Provide the [X, Y] coordinate of the cell's center where the given text is located.  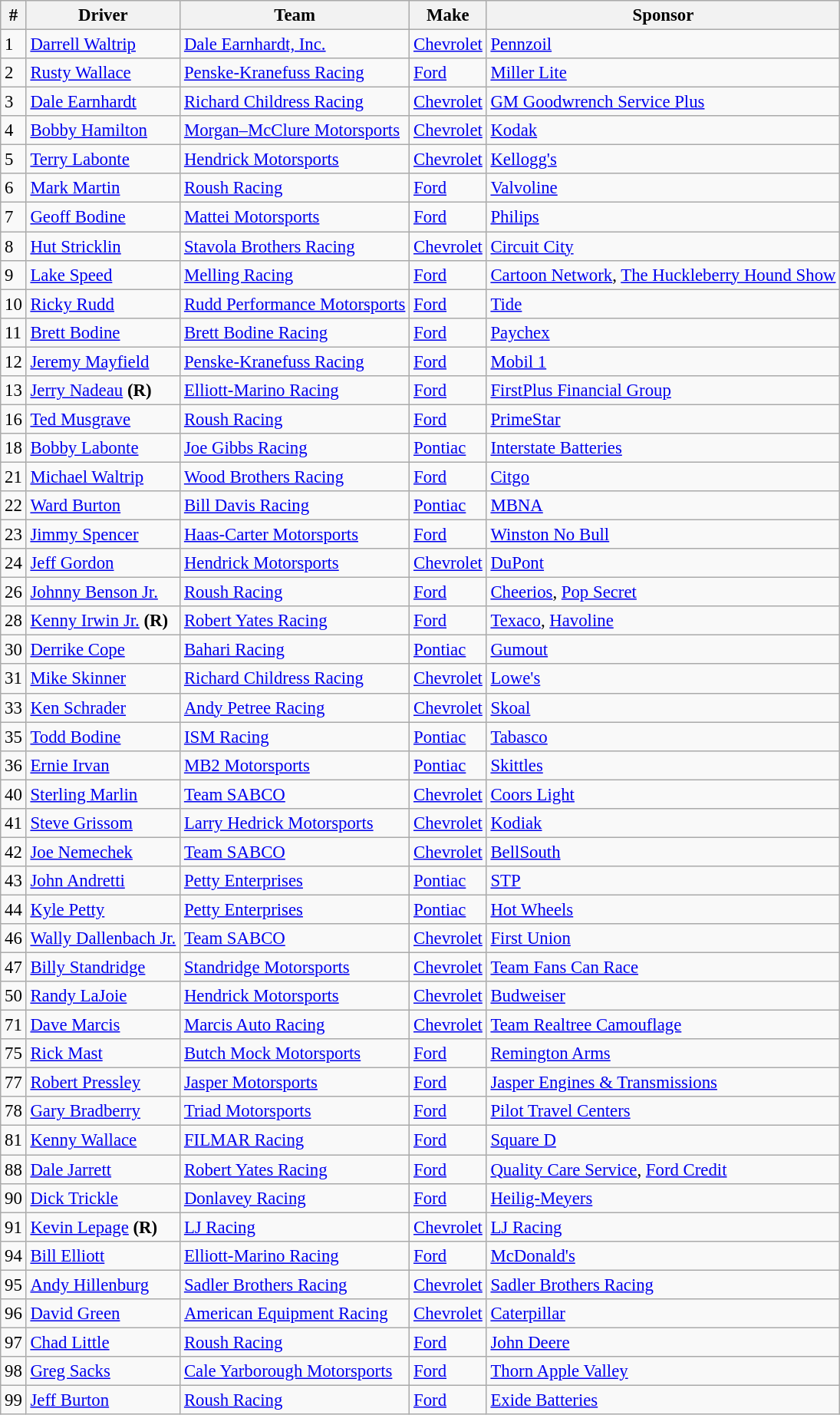
Square D [663, 1140]
Geoff Bodine [103, 217]
David Green [103, 1314]
Interstate Batteries [663, 448]
Jimmy Spencer [103, 535]
13 [14, 391]
McDonald's [663, 1255]
28 [14, 621]
8 [14, 246]
Larry Hedrick Motorsports [295, 823]
Remington Arms [663, 1054]
Tide [663, 304]
Mattei Motorsports [295, 217]
Gary Bradberry [103, 1112]
9 [14, 275]
44 [14, 909]
Jeremy Mayfield [103, 361]
Rudd Performance Motorsports [295, 304]
22 [14, 506]
Morgan–McClure Motorsports [295, 130]
50 [14, 996]
Darrell Waltrip [103, 45]
ISM Racing [295, 737]
Cale Yarborough Motorsports [295, 1371]
43 [14, 881]
Budweiser [663, 996]
Steve Grissom [103, 823]
Stavola Brothers Racing [295, 246]
Cartoon Network, The Huckleberry Hound Show [663, 275]
First Union [663, 938]
GM Goodwrench Service Plus [663, 102]
96 [14, 1314]
Paychex [663, 332]
6 [14, 188]
Butch Mock Motorsports [295, 1054]
Caterpillar [663, 1314]
Triad Motorsports [295, 1112]
Lake Speed [103, 275]
4 [14, 130]
Wood Brothers Racing [295, 477]
91 [14, 1227]
78 [14, 1112]
Skittles [663, 765]
Ted Musgrave [103, 419]
88 [14, 1169]
1 [14, 45]
John Andretti [103, 881]
Greg Sacks [103, 1371]
Marcis Auto Racing [295, 1025]
Thorn Apple Valley [663, 1371]
Jeff Gordon [103, 563]
10 [14, 304]
Andy Petree Racing [295, 707]
31 [14, 679]
Kodak [663, 130]
Robert Pressley [103, 1083]
36 [14, 765]
Dave Marcis [103, 1025]
Johnny Benson Jr. [103, 592]
Exide Batteries [663, 1400]
Miller Lite [663, 73]
Mark Martin [103, 188]
Haas-Carter Motorsports [295, 535]
71 [14, 1025]
BellSouth [663, 852]
2 [14, 73]
12 [14, 361]
11 [14, 332]
5 [14, 160]
Kodiak [663, 823]
Billy Standridge [103, 968]
Andy Hillenburg [103, 1285]
Kyle Petty [103, 909]
Joe Nemechek [103, 852]
Jasper Engines & Transmissions [663, 1083]
FirstPlus Financial Group [663, 391]
Pennzoil [663, 45]
Skoal [663, 707]
FILMAR Racing [295, 1140]
Randy LaJoie [103, 996]
Michael Waltrip [103, 477]
Ken Schrader [103, 707]
Joe Gibbs Racing [295, 448]
Wally Dallenbach Jr. [103, 938]
Kevin Lepage (R) [103, 1227]
90 [14, 1198]
18 [14, 448]
41 [14, 823]
75 [14, 1054]
Brett Bodine Racing [295, 332]
Pilot Travel Centers [663, 1112]
16 [14, 419]
94 [14, 1255]
Coors Light [663, 794]
# [14, 15]
Citgo [663, 477]
95 [14, 1285]
Hut Stricklin [103, 246]
Make [448, 15]
Dale Jarrett [103, 1169]
7 [14, 217]
Winston No Bull [663, 535]
Quality Care Service, Ford Credit [663, 1169]
Jasper Motorsports [295, 1083]
Kenny Irwin Jr. (R) [103, 621]
Kenny Wallace [103, 1140]
47 [14, 968]
21 [14, 477]
Bill Davis Racing [295, 506]
MB2 Motorsports [295, 765]
Ward Burton [103, 506]
Rusty Wallace [103, 73]
98 [14, 1371]
PrimeStar [663, 419]
Philips [663, 217]
Heilig-Meyers [663, 1198]
Bobby Labonte [103, 448]
Brett Bodine [103, 332]
Bobby Hamilton [103, 130]
Mobil 1 [663, 361]
Team Fans Can Race [663, 968]
Derrike Cope [103, 650]
Ricky Rudd [103, 304]
Bill Elliott [103, 1255]
John Deere [663, 1342]
Texaco, Havoline [663, 621]
Kellogg's [663, 160]
Gumout [663, 650]
Valvoline [663, 188]
30 [14, 650]
Chad Little [103, 1342]
42 [14, 852]
81 [14, 1140]
Mike Skinner [103, 679]
40 [14, 794]
Donlavey Racing [295, 1198]
Dick Trickle [103, 1198]
Terry Labonte [103, 160]
23 [14, 535]
Todd Bodine [103, 737]
Jerry Nadeau (R) [103, 391]
Lowe's [663, 679]
Bahari Racing [295, 650]
DuPont [663, 563]
Circuit City [663, 246]
3 [14, 102]
35 [14, 737]
Sterling Marlin [103, 794]
Team [295, 15]
Hot Wheels [663, 909]
Jeff Burton [103, 1400]
Melling Racing [295, 275]
MBNA [663, 506]
Driver [103, 15]
American Equipment Racing [295, 1314]
24 [14, 563]
97 [14, 1342]
99 [14, 1400]
Dale Earnhardt [103, 102]
Tabasco [663, 737]
26 [14, 592]
77 [14, 1083]
46 [14, 938]
Ernie Irvan [103, 765]
Standridge Motorsports [295, 968]
Rick Mast [103, 1054]
Dale Earnhardt, Inc. [295, 45]
STP [663, 881]
Sponsor [663, 15]
33 [14, 707]
Cheerios, Pop Secret [663, 592]
Team Realtree Camouflage [663, 1025]
